Output the (X, Y) coordinate of the center of the cell containing the given text.  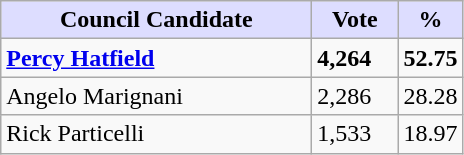
4,264 (355, 58)
Vote (355, 20)
28.28 (430, 96)
52.75 (430, 58)
Percy Hatfield (156, 58)
Council Candidate (156, 20)
2,286 (355, 96)
1,533 (355, 134)
18.97 (430, 134)
Angelo Marignani (156, 96)
% (430, 20)
Rick Particelli (156, 134)
